Search for the cell housing the specified text and yield its [X, Y] center coordinate. 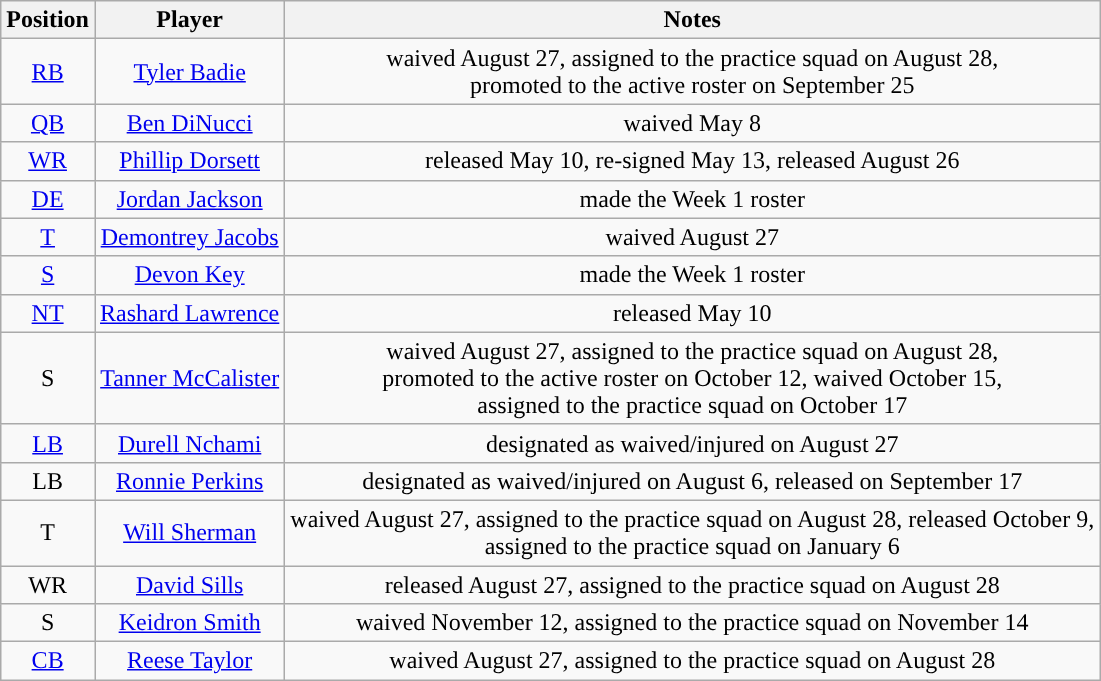
Notes [692, 20]
Keidron Smith [189, 623]
CB [48, 661]
released August 27, assigned to the practice squad on August 28 [692, 585]
Will Sherman [189, 532]
Position [48, 20]
Rashard Lawrence [189, 313]
RB [48, 72]
Demontrey Jacobs [189, 237]
Jordan Jackson [189, 199]
designated as waived/injured on August 6, released on September 17 [692, 481]
waived August 27, assigned to the practice squad on August 28,promoted to the active roster on September 25 [692, 72]
NT [48, 313]
waived August 27, assigned to the practice squad on August 28 [692, 661]
released May 10, re-signed May 13, released August 26 [692, 161]
released May 10 [692, 313]
waived August 27, assigned to the practice squad on August 28, released October 9,assigned to the practice squad on January 6 [692, 532]
waived August 27 [692, 237]
designated as waived/injured on August 27 [692, 443]
waived November 12, assigned to the practice squad on November 14 [692, 623]
Ben DiNucci [189, 123]
Tyler Badie [189, 72]
Phillip Dorsett [189, 161]
Reese Taylor [189, 661]
Durell Nchami [189, 443]
Player [189, 20]
Tanner McCalister [189, 378]
DE [48, 199]
QB [48, 123]
Devon Key [189, 275]
David Sills [189, 585]
waived May 8 [692, 123]
Ronnie Perkins [189, 481]
